Output the (x, y) coordinate of the center of the cell containing the given text.  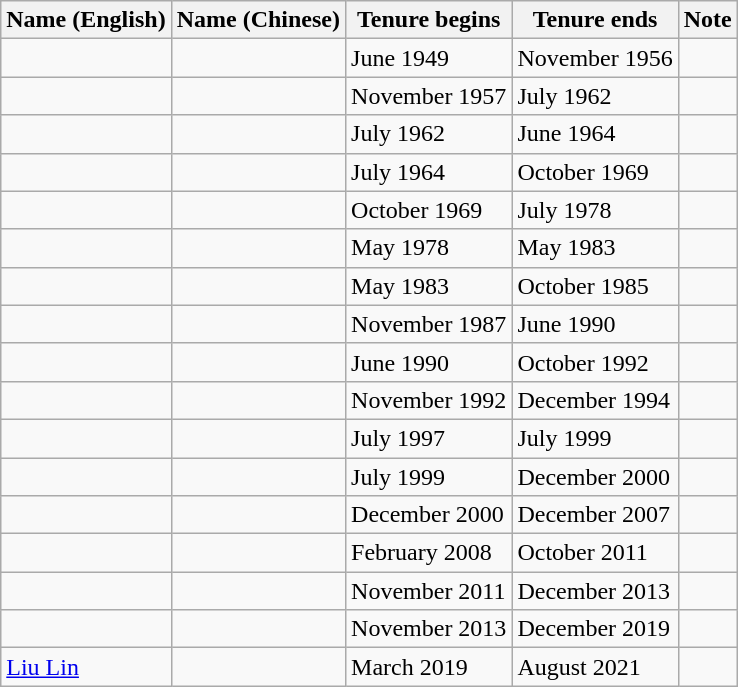
Liu Lin (86, 667)
December 2007 (595, 515)
November 2013 (429, 629)
December 2019 (595, 629)
July 1978 (595, 210)
February 2008 (429, 553)
Tenure begins (429, 20)
October 2011 (595, 553)
Note (708, 20)
May 1978 (429, 248)
July 1964 (429, 172)
November 1992 (429, 400)
December 2013 (595, 591)
October 1985 (595, 286)
December 1994 (595, 400)
March 2019 (429, 667)
June 1949 (429, 58)
Tenure ends (595, 20)
October 1992 (595, 362)
August 2021 (595, 667)
November 1987 (429, 324)
July 1997 (429, 438)
November 1957 (429, 96)
November 2011 (429, 591)
Name (English) (86, 20)
November 1956 (595, 58)
June 1964 (595, 134)
Name (Chinese) (258, 20)
